Detect which cell encompasses the target text, then output its [x, y] center coordinate. 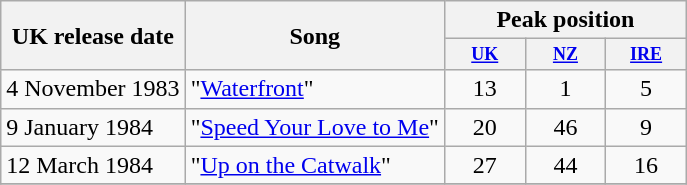
20 [484, 127]
44 [566, 165]
"Speed Your Love to Me" [314, 127]
9 January 1984 [93, 127]
27 [484, 165]
16 [646, 165]
Song [314, 36]
IRE [646, 54]
"Waterfront" [314, 89]
"Up on the Catwalk" [314, 165]
9 [646, 127]
5 [646, 89]
NZ [566, 54]
UK release date [93, 36]
Peak position [565, 20]
13 [484, 89]
UK [484, 54]
4 November 1983 [93, 89]
12 March 1984 [93, 165]
46 [566, 127]
1 [566, 89]
